Determine the [x, y] coordinate at the center of the cell enclosing the given text.  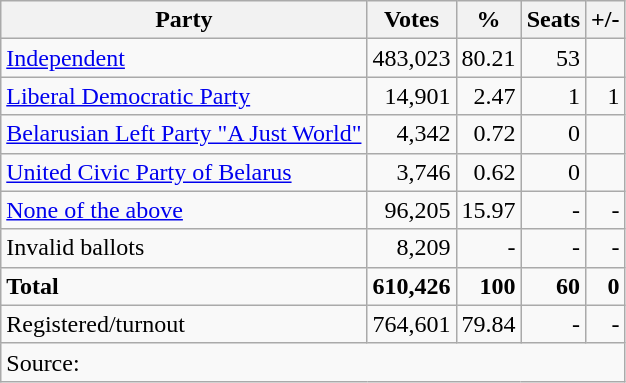
Seats [553, 20]
United Civic Party of Belarus [184, 172]
764,601 [412, 324]
14,901 [412, 96]
Votes [412, 20]
610,426 [412, 286]
79.84 [488, 324]
Belarusian Left Party "A Just World" [184, 134]
Independent [184, 58]
Invalid ballots [184, 248]
100 [488, 286]
483,023 [412, 58]
15.97 [488, 210]
Liberal Democratic Party [184, 96]
Registered/turnout [184, 324]
Party [184, 20]
0.72 [488, 134]
96,205 [412, 210]
0.62 [488, 172]
+/- [606, 20]
8,209 [412, 248]
53 [553, 58]
2.47 [488, 96]
4,342 [412, 134]
80.21 [488, 58]
60 [553, 286]
% [488, 20]
3,746 [412, 172]
Source: [313, 362]
Total [184, 286]
None of the above [184, 210]
